Identify which cell holds the provided text, then report its (x, y) central coordinate. 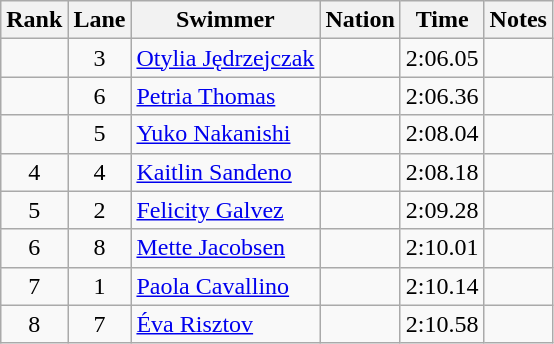
3 (100, 58)
2:10.14 (442, 286)
2:06.36 (442, 96)
2:08.04 (442, 134)
Swimmer (226, 20)
Time (442, 20)
Petria Thomas (226, 96)
2:08.18 (442, 172)
Rank (34, 20)
Lane (100, 20)
Felicity Galvez (226, 210)
1 (100, 286)
Otylia Jędrzejczak (226, 58)
Kaitlin Sandeno (226, 172)
Mette Jacobsen (226, 248)
2:06.05 (442, 58)
2:10.58 (442, 324)
Yuko Nakanishi (226, 134)
Paola Cavallino (226, 286)
Nation (360, 20)
Notes (518, 20)
2:10.01 (442, 248)
2:09.28 (442, 210)
2 (100, 210)
Éva Risztov (226, 324)
